Output the [X, Y] coordinate of the center of the cell containing the given text.  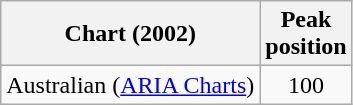
Peakposition [306, 34]
Chart (2002) [130, 34]
Australian (ARIA Charts) [130, 85]
100 [306, 85]
